Pinpoint the cell where the given text exists, returning its (X, Y) midpoint coordinate. 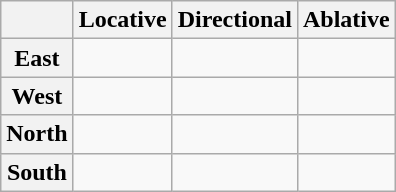
West (37, 96)
North (37, 134)
Ablative (346, 20)
Locative (122, 20)
South (37, 172)
East (37, 58)
Directional (234, 20)
